Determine the (x, y) coordinate at the center of the cell enclosing the given text.  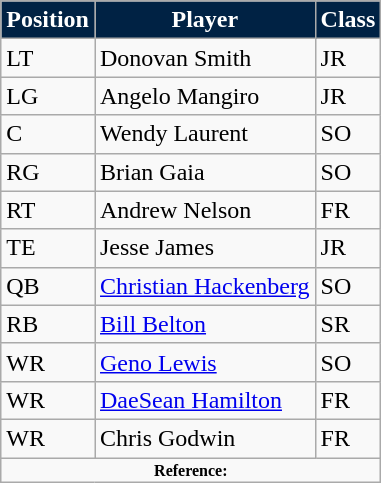
QB (48, 286)
Player (204, 20)
Jesse James (204, 248)
Christian Hackenberg (204, 286)
Bill Belton (204, 324)
Andrew Nelson (204, 210)
Geno Lewis (204, 362)
RB (48, 324)
Angelo Mangiro (204, 96)
TE (48, 248)
Reference: (191, 470)
Wendy Laurent (204, 134)
LG (48, 96)
C (48, 134)
DaeSean Hamilton (204, 400)
Position (48, 20)
Chris Godwin (204, 438)
LT (48, 58)
RT (48, 210)
Brian Gaia (204, 172)
SR (348, 324)
RG (48, 172)
Class (348, 20)
Donovan Smith (204, 58)
